Extract the (x, y) coordinate from the center of the cell holding the provided text.  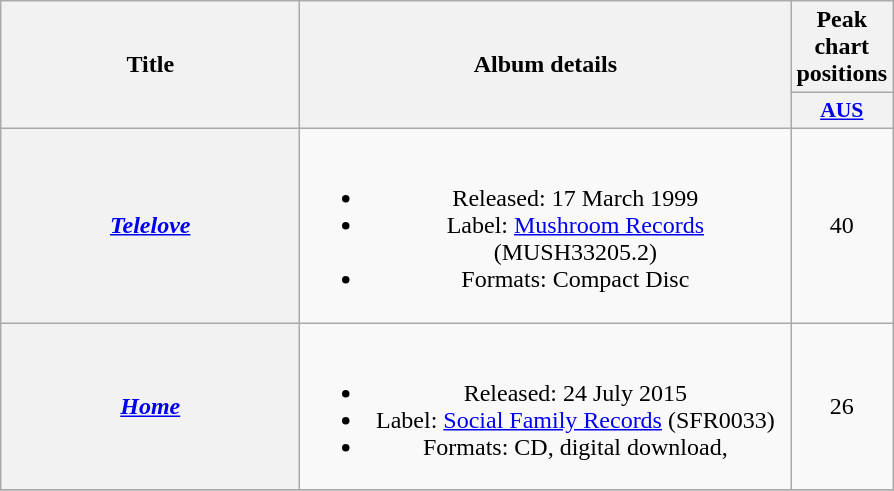
Telelove (150, 225)
40 (842, 225)
Released: 24 July 2015Label: Social Family Records (SFR0033)Formats: CD, digital download, (546, 406)
Album details (546, 65)
Title (150, 65)
Home (150, 406)
AUS (842, 111)
Released: 17 March 1999Label: Mushroom Records (MUSH33205.2)Formats: Compact Disc (546, 225)
Peak chart positions (842, 47)
26 (842, 406)
